Capture the cell that displays the provided text and extract its [x, y] central coordinate. 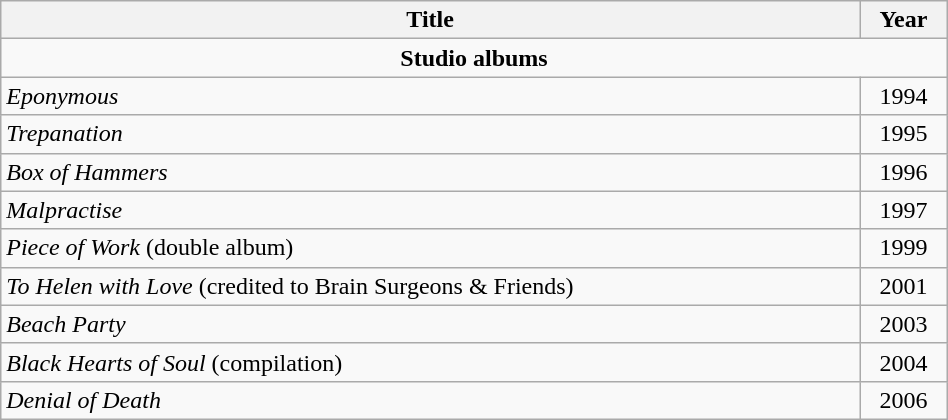
Year [904, 20]
Trepanation [430, 134]
Eponymous [430, 96]
Box of Hammers [430, 172]
1994 [904, 96]
Denial of Death [430, 400]
Title [430, 20]
Black Hearts of Soul (compilation) [430, 362]
Studio albums [474, 58]
1997 [904, 210]
2004 [904, 362]
2001 [904, 286]
2003 [904, 324]
2006 [904, 400]
1996 [904, 172]
1999 [904, 248]
Piece of Work (double album) [430, 248]
1995 [904, 134]
To Helen with Love (credited to Brain Surgeons & Friends) [430, 286]
Beach Party [430, 324]
Malpractise [430, 210]
